Capture the cell that displays the provided text and extract its [X, Y] central coordinate. 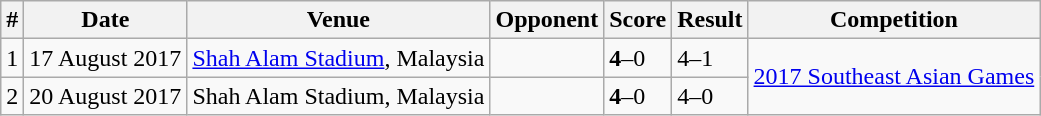
Result [710, 20]
1 [12, 58]
Competition [894, 20]
# [12, 20]
2017 Southeast Asian Games [894, 77]
Venue [338, 20]
Opponent [547, 20]
Date [106, 20]
17 August 2017 [106, 58]
20 August 2017 [106, 96]
Score [638, 20]
2 [12, 96]
4–1 [710, 58]
